Return the (x, y) coordinate for the center point of the cell that contains the specified text.  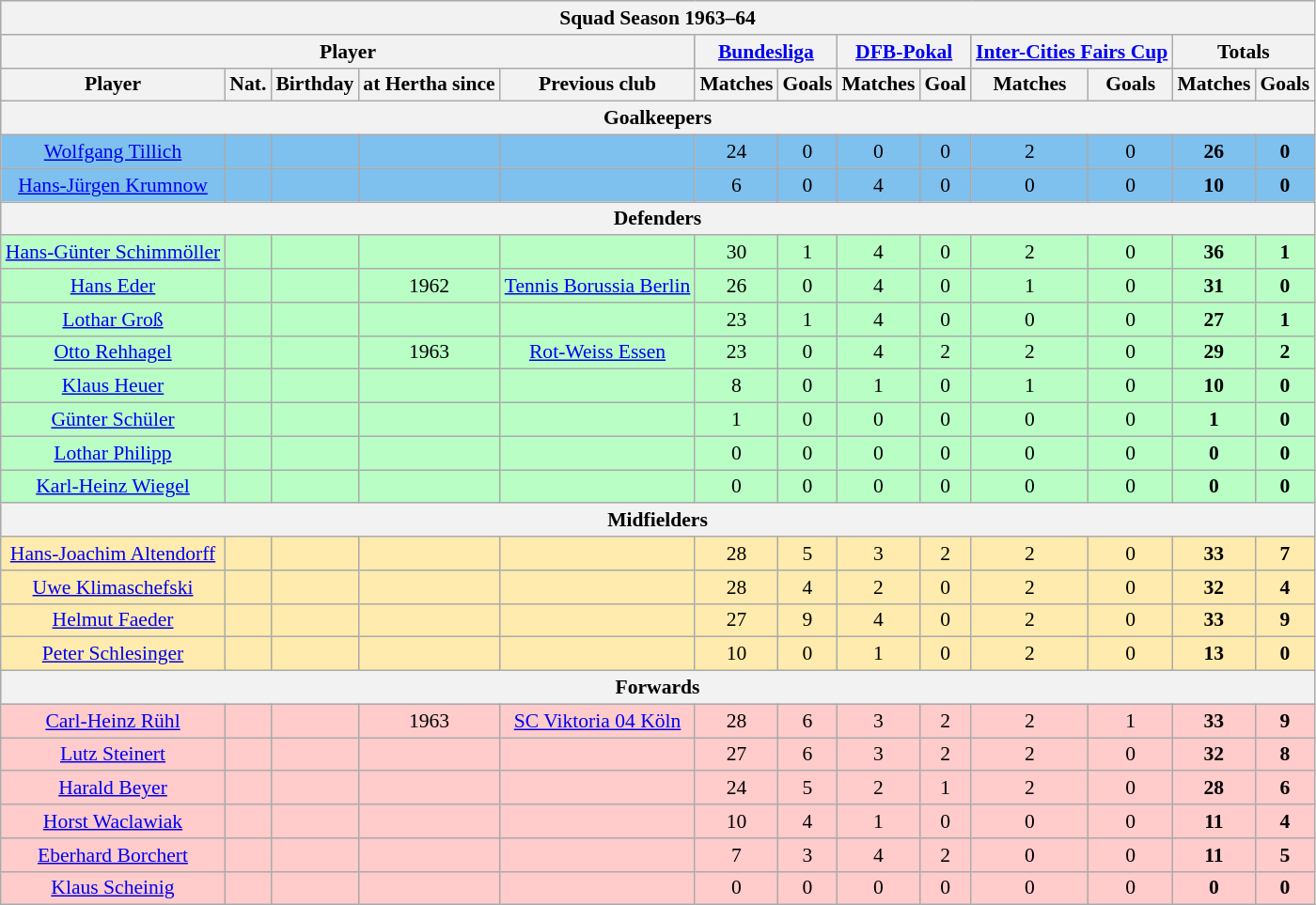
Hans Eder (113, 286)
Lothar Groß (113, 320)
Hans-Jürgen Krumnow (113, 185)
Tennis Borussia Berlin (598, 286)
Uwe Klimaschefski (113, 587)
Forwards (658, 688)
Totals (1243, 52)
Helmut Faeder (113, 620)
Rot-Weiss Essen (598, 352)
Squad Season 1963–64 (658, 18)
13 (1214, 654)
SC Viktoria 04 Köln (598, 721)
29 (1214, 352)
Defenders (658, 219)
Hans-Günter Schimmöller (113, 253)
Klaus Heuer (113, 386)
Lothar Philipp (113, 453)
Otto Rehhagel (113, 352)
36 (1214, 253)
Horst Waclawiak (113, 821)
Nat. (248, 85)
Lutz Steinert (113, 755)
Birthday (314, 85)
DFB-Pokal (904, 52)
31 (1214, 286)
Inter-Cities Fairs Cup (1072, 52)
Previous club (598, 85)
Goal (946, 85)
Goalkeepers (658, 118)
at Hertha since (429, 85)
Harald Beyer (113, 788)
Eberhard Borchert (113, 855)
Wolfgang Tillich (113, 152)
1962 (429, 286)
Klaus Scheinig (113, 888)
Hans-Joachim Altendorff (113, 554)
Carl-Heinz Rühl (113, 721)
Midfielders (658, 521)
Bundesliga (765, 52)
30 (736, 253)
Peter Schlesinger (113, 654)
Günter Schüler (113, 420)
Karl-Heinz Wiegel (113, 487)
